Locate the cell with the specified text and output its [X, Y] center coordinate. 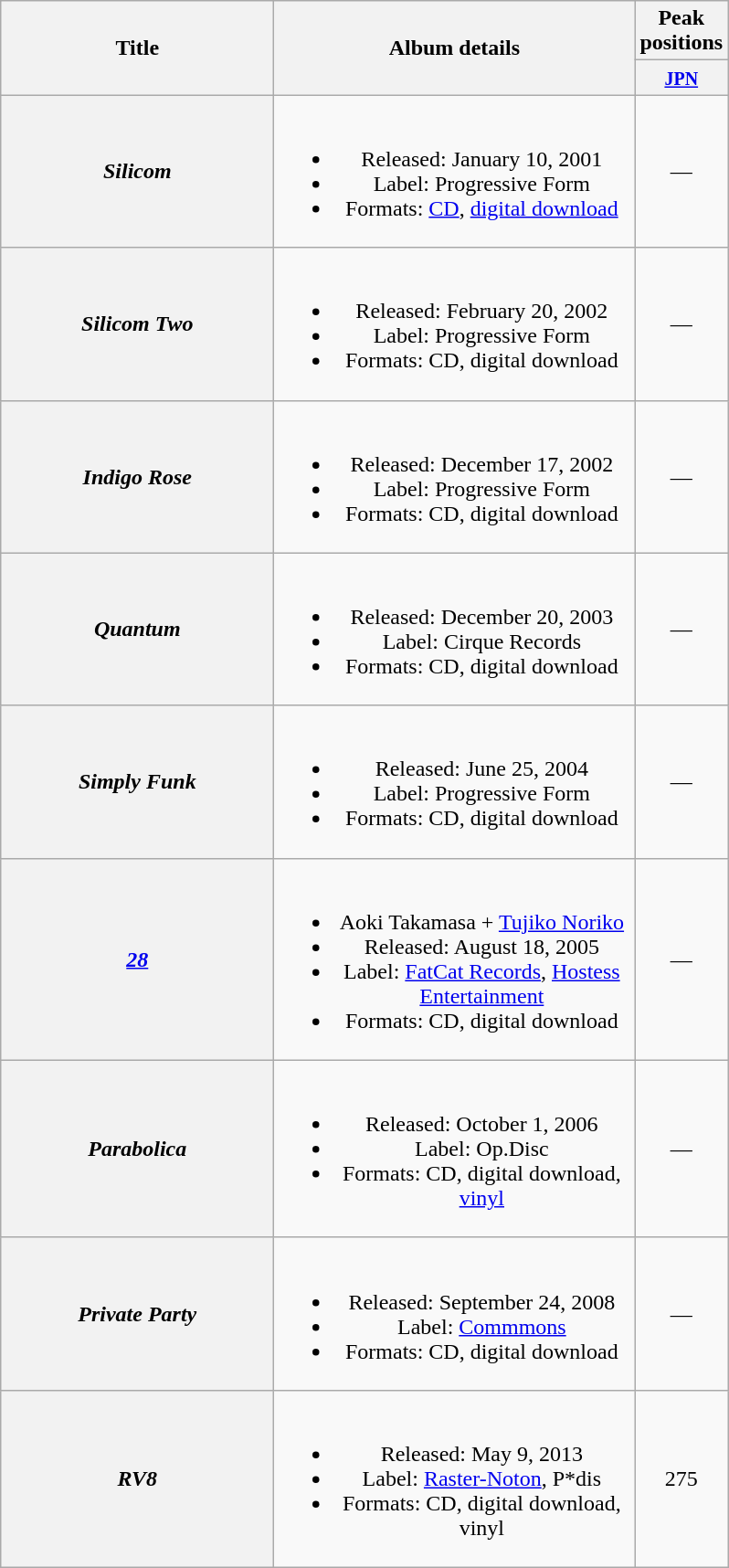
Released: December 17, 2002 Label: Progressive FormFormats: CD, digital download [455, 477]
Released: September 24, 2008 Label: CommmonsFormats: CD, digital download [455, 1314]
Released: December 20, 2003 Label: Cirque RecordsFormats: CD, digital download [455, 629]
Album details [455, 48]
Silicom Two [137, 323]
Released: October 1, 2006 Label: Op.DiscFormats: CD, digital download, vinyl [455, 1149]
JPN [681, 78]
Silicom [137, 172]
Peak positions [681, 31]
28 [137, 959]
275 [681, 1478]
Quantum [137, 629]
Released: February 20, 2002 Label: Progressive FormFormats: CD, digital download [455, 323]
Parabolica [137, 1149]
Aoki Takamasa + Tujiko NorikoReleased: August 18, 2005 Label: FatCat Records, Hostess EntertainmentFormats: CD, digital download [455, 959]
Private Party [137, 1314]
Released: January 10, 2001 Label: Progressive FormFormats: CD, digital download [455, 172]
Released: May 9, 2013 Label: Raster-Noton, P*disFormats: CD, digital download, vinyl [455, 1478]
Title [137, 48]
Simply Funk [137, 782]
RV8 [137, 1478]
Indigo Rose [137, 477]
Released: June 25, 2004 Label: Progressive FormFormats: CD, digital download [455, 782]
